Pinpoint the cell where the given text exists, returning its [x, y] midpoint coordinate. 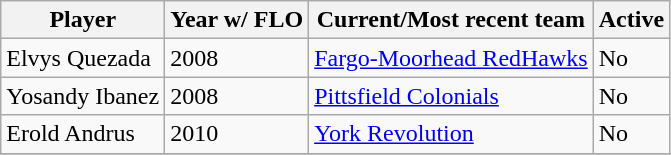
Erold Andrus [83, 134]
Yosandy Ibanez [83, 96]
Pittsfield Colonials [452, 96]
Elvys Quezada [83, 58]
Year w/ FLO [237, 20]
Player [83, 20]
Active [631, 20]
2010 [237, 134]
York Revolution [452, 134]
Current/Most recent team [452, 20]
Fargo-Moorhead RedHawks [452, 58]
